Output the (X, Y) coordinate of the center of the cell containing the given text.  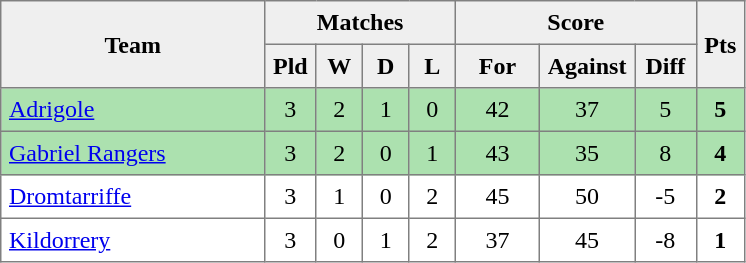
D (385, 66)
Score (576, 23)
For (497, 66)
-5 (666, 197)
8 (666, 153)
43 (497, 153)
4 (720, 153)
Kildorrery (133, 240)
Team (133, 44)
Diff (666, 66)
Adrigole (133, 110)
W (339, 66)
-8 (666, 240)
Dromtarriffe (133, 197)
Pts (720, 44)
50 (586, 197)
35 (586, 153)
Gabriel Rangers (133, 153)
L (432, 66)
Against (586, 66)
Pld (290, 66)
42 (497, 110)
Matches (360, 23)
